Scan for the cell matching the given text and deliver its (x, y) coordinate at center. 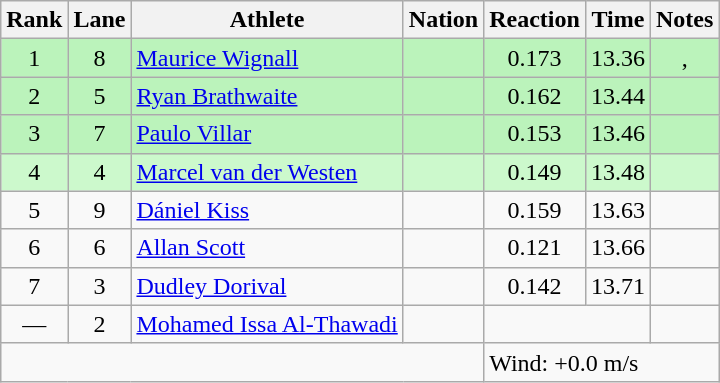
9 (100, 210)
0.149 (535, 172)
8 (100, 58)
Notes (684, 20)
Dudley Dorival (267, 286)
Athlete (267, 20)
13.36 (618, 58)
0.153 (535, 134)
Time (618, 20)
Allan Scott (267, 248)
13.46 (618, 134)
0.159 (535, 210)
Marcel van der Westen (267, 172)
Lane (100, 20)
Wind: +0.0 m/s (602, 362)
1 (34, 58)
— (34, 324)
Mohamed Issa Al-Thawadi (267, 324)
13.71 (618, 286)
13.44 (618, 96)
Nation (443, 20)
0.121 (535, 248)
13.48 (618, 172)
Maurice Wignall (267, 58)
13.66 (618, 248)
0.142 (535, 286)
0.162 (535, 96)
Ryan Brathwaite (267, 96)
Rank (34, 20)
Paulo Villar (267, 134)
, (684, 58)
0.173 (535, 58)
13.63 (618, 210)
Reaction (535, 20)
Dániel Kiss (267, 210)
